Return (X, Y) of the center of cell containing provided text 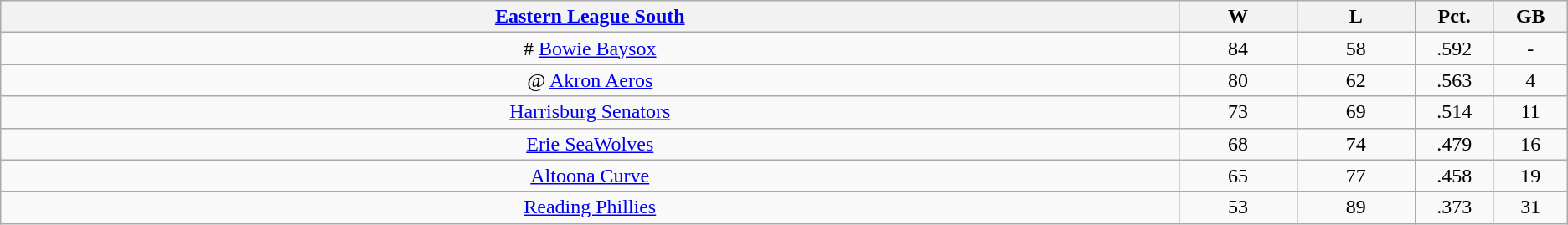
- (1530, 49)
53 (1238, 207)
Pct. (1454, 17)
# Bowie Baysox (590, 49)
19 (1530, 176)
W (1238, 17)
Erie SeaWolves (590, 144)
31 (1530, 207)
62 (1355, 80)
69 (1355, 112)
Harrisburg Senators (590, 112)
89 (1355, 207)
74 (1355, 144)
.373 (1454, 207)
L (1355, 17)
Eastern League South (590, 17)
58 (1355, 49)
77 (1355, 176)
Altoona Curve (590, 176)
GB (1530, 17)
84 (1238, 49)
16 (1530, 144)
11 (1530, 112)
.514 (1454, 112)
4 (1530, 80)
.458 (1454, 176)
.563 (1454, 80)
73 (1238, 112)
65 (1238, 176)
.592 (1454, 49)
.479 (1454, 144)
68 (1238, 144)
80 (1238, 80)
Reading Phillies (590, 207)
@ Akron Aeros (590, 80)
